Scan for the cell matching the given text and deliver its [X, Y] coordinate at center. 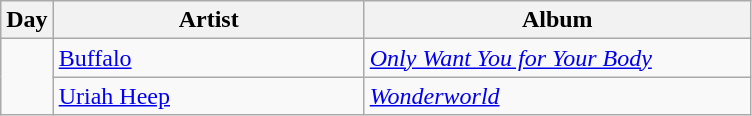
Album [557, 20]
Wonderworld [557, 96]
Buffalo [208, 58]
Uriah Heep [208, 96]
Day [27, 20]
Only Want You for Your Body [557, 58]
Artist [208, 20]
